Determine the (x, y) coordinate at the center of the cell enclosing the given text.  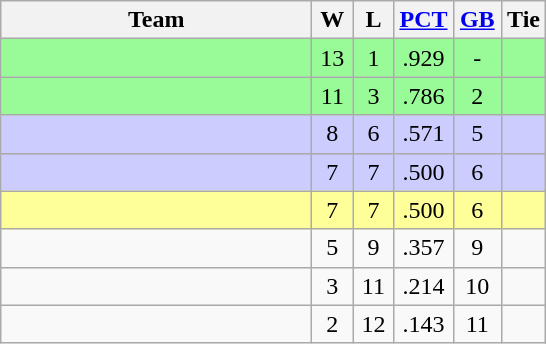
L (374, 20)
W (332, 20)
13 (332, 58)
PCT (424, 20)
.929 (424, 58)
12 (374, 324)
1 (374, 58)
10 (478, 286)
.786 (424, 96)
.357 (424, 248)
GB (478, 20)
Tie (524, 20)
.143 (424, 324)
.214 (424, 286)
- (478, 58)
Team (156, 20)
.571 (424, 134)
8 (332, 134)
